Scan for the cell matching the given text and deliver its (X, Y) coordinate at center. 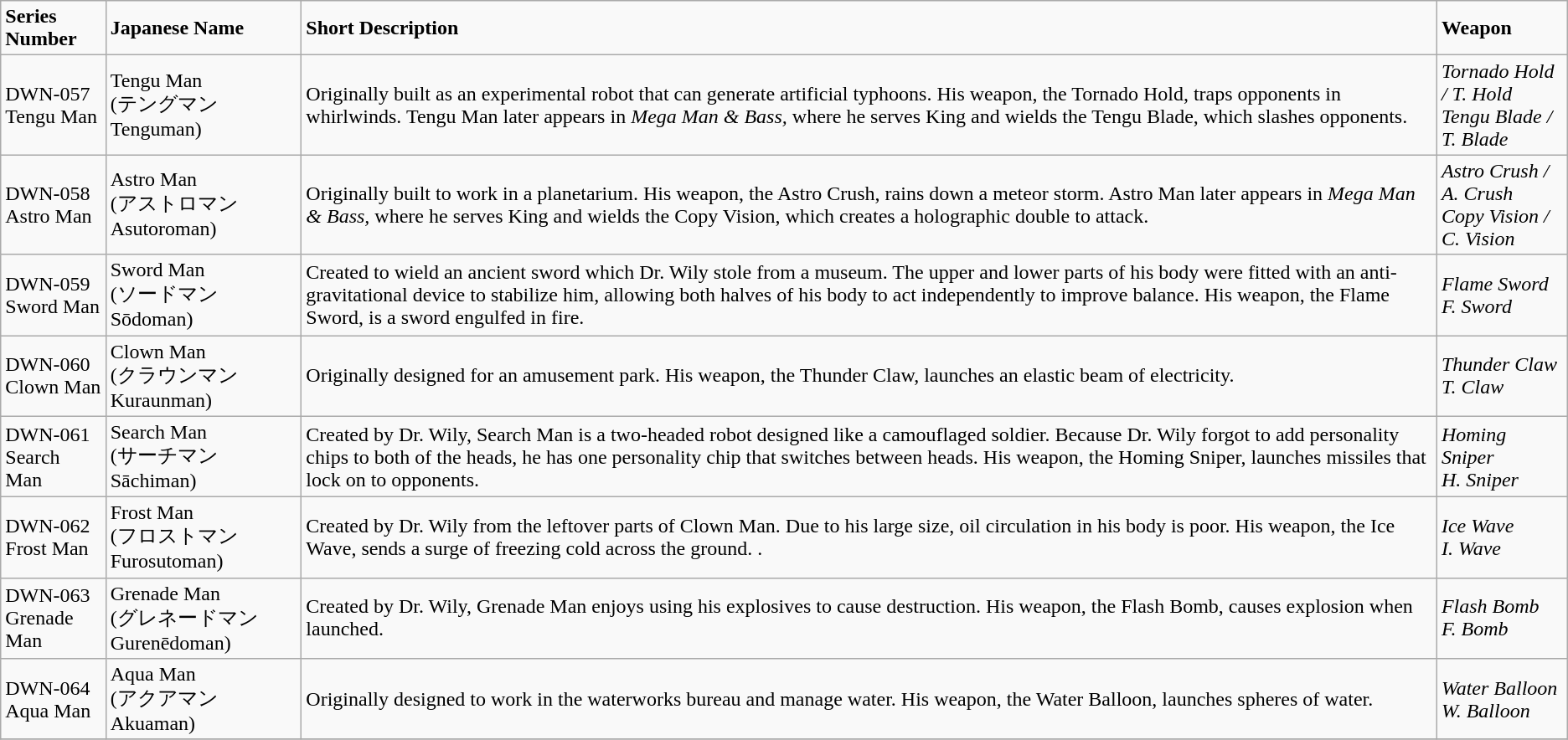
Originally designed for an amusement park. His weapon, the Thunder Claw, launches an elastic beam of electricity. (869, 375)
DWN-060Clown Man (54, 375)
Sword Man(ソードマン Sōdoman) (204, 295)
Search Man(サーチマン Sāchiman) (204, 457)
DWN-062Frost Man (54, 537)
Astro Man(アストロマン Asutoroman) (204, 204)
Series Number (54, 28)
DWN-061Search Man (54, 457)
Japanese Name (204, 28)
Created by Dr. Wily, Grenade Man enjoys using his explosives to cause destruction. His weapon, the Flash Bomb, causes explosion when launched. (869, 618)
DWN-057Tengu Man (54, 105)
Short Description (869, 28)
Tornado Hold / T. HoldTengu Blade / T. Blade (1502, 105)
Homing SniperH. Sniper (1502, 457)
Astro Crush / A. CrushCopy Vision / C. Vision (1502, 204)
Grenade Man(グレネードマン Gurenēdoman) (204, 618)
Ice WaveI. Wave (1502, 537)
Clown Man(クラウンマン Kuraunman) (204, 375)
DWN-059Sword Man (54, 295)
Weapon (1502, 28)
Aqua Man(アクアマン Akuaman) (204, 700)
Frost Man(フロストマン Furosutoman) (204, 537)
Flash BombF. Bomb (1502, 618)
DWN-058Astro Man (54, 204)
Water BalloonW. Balloon (1502, 700)
DWN-064Aqua Man (54, 700)
Flame SwordF. Sword (1502, 295)
Thunder ClawT. Claw (1502, 375)
Originally designed to work in the waterworks bureau and manage water. His weapon, the Water Balloon, launches spheres of water. (869, 700)
Tengu Man(テングマン Tenguman) (204, 105)
DWN-063Grenade Man (54, 618)
